Determine the (X, Y) coordinate at the center of the cell enclosing the given text.  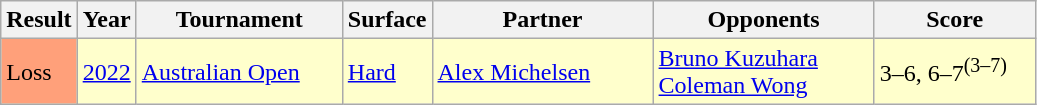
Result (39, 20)
Score (954, 20)
Opponents (764, 20)
Bruno Kuzuhara Coleman Wong (764, 72)
Partner (542, 20)
Alex Michelsen (542, 72)
3–6, 6–7(3–7) (954, 72)
Year (106, 20)
Tournament (239, 20)
Surface (387, 20)
Loss (39, 72)
Hard (387, 72)
2022 (106, 72)
Australian Open (239, 72)
